Determine the (X, Y) coordinate at the center of the cell enclosing the given text.  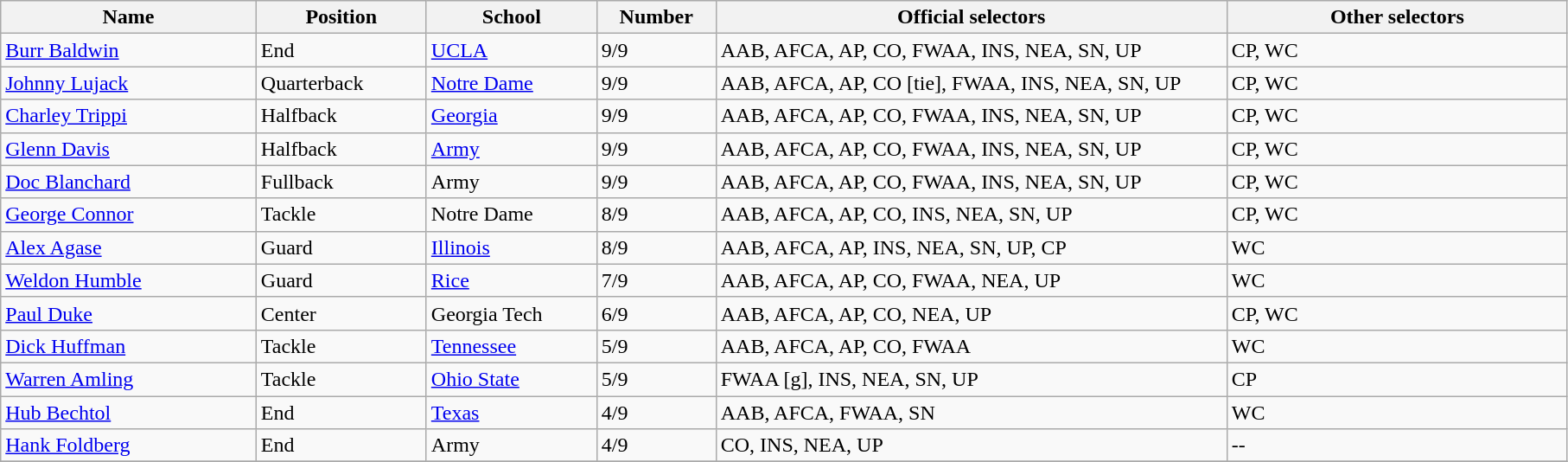
Illinois (512, 247)
Ohio State (512, 379)
CP (1397, 379)
Texas (512, 413)
Georgia (512, 116)
Official selectors (972, 17)
AAB, AFCA, AP, CO, FWAA, NEA, UP (972, 280)
Hank Foldberg (129, 446)
Hub Bechtol (129, 413)
Number (656, 17)
Georgia Tech (512, 313)
7/9 (656, 280)
6/9 (656, 313)
UCLA (512, 50)
AAB, AFCA, AP, INS, NEA, SN, UP, CP (972, 247)
Dick Huffman (129, 346)
Alex Agase (129, 247)
AAB, AFCA, FWAA, SN (972, 413)
Warren Amling (129, 379)
Fullback (341, 182)
Center (341, 313)
-- (1397, 446)
AAB, AFCA, AP, CO, INS, NEA, SN, UP (972, 215)
George Connor (129, 215)
Burr Baldwin (129, 50)
CO, INS, NEA, UP (972, 446)
Position (341, 17)
Tennessee (512, 346)
Glenn Davis (129, 149)
AAB, AFCA, AP, CO [tie], FWAA, INS, NEA, SN, UP (972, 83)
FWAA [g], INS, NEA, SN, UP (972, 379)
Name (129, 17)
Paul Duke (129, 313)
Quarterback (341, 83)
Charley Trippi (129, 116)
AAB, AFCA, AP, CO, NEA, UP (972, 313)
Rice (512, 280)
AAB, AFCA, AP, CO, FWAA (972, 346)
Johnny Lujack (129, 83)
Doc Blanchard (129, 182)
School (512, 17)
Other selectors (1397, 17)
Weldon Humble (129, 280)
